From the cell containing the given text, extract its center point as (X, Y) coordinate. 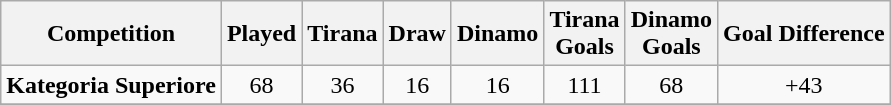
Competition (112, 34)
36 (342, 85)
Dinamo Goals (671, 34)
Draw (417, 34)
Dinamo (497, 34)
Tirana (342, 34)
111 (584, 85)
Played (261, 34)
Goal Difference (804, 34)
Tirana Goals (584, 34)
+43 (804, 85)
Kategoria Superiore (112, 85)
